Identify which cell holds the provided text, then report its [x, y] central coordinate. 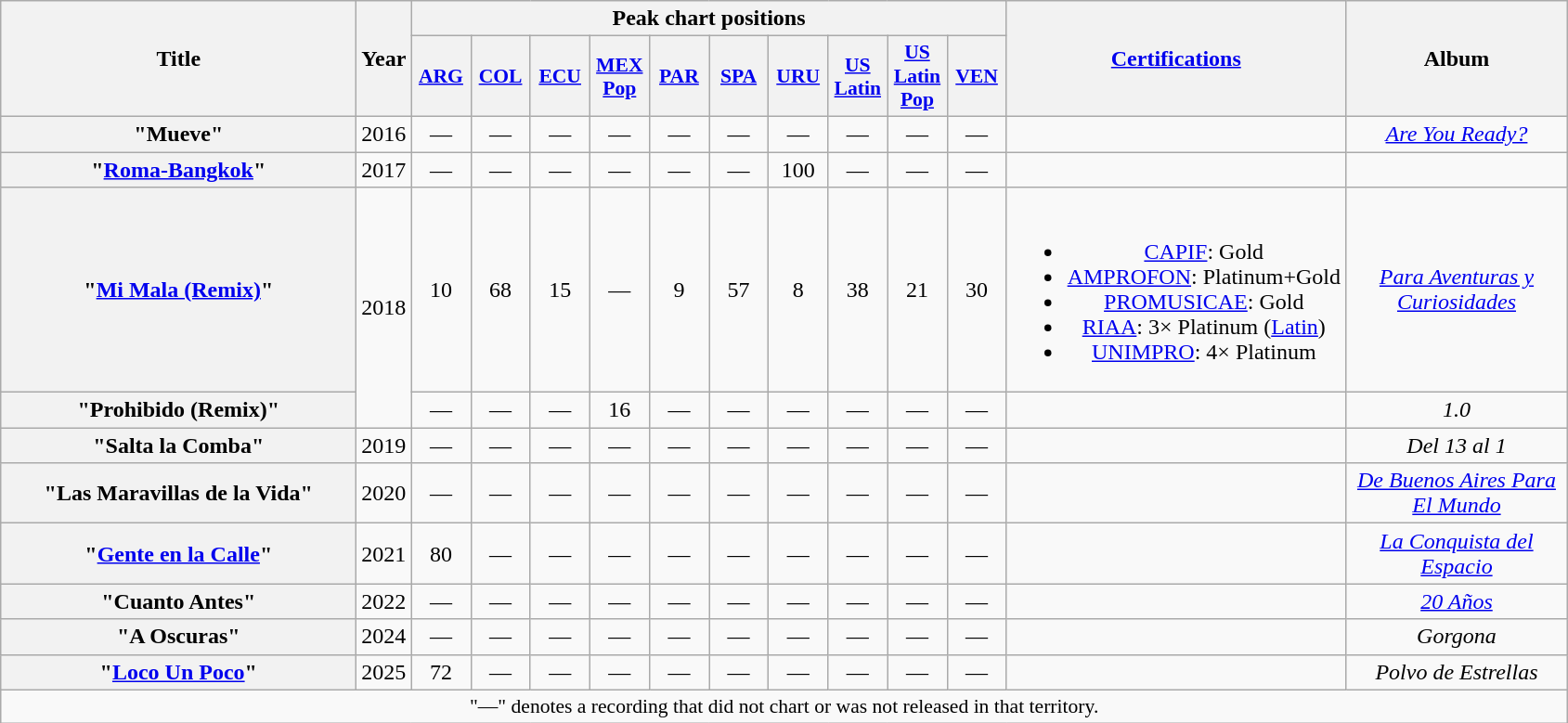
Are You Ready? [1456, 134]
72 [441, 672]
"Mueve" [178, 134]
De Buenos Aires Para El Mundo [1456, 494]
20 Años [1456, 601]
Year [384, 59]
38 [858, 290]
9 [679, 290]
100 [798, 170]
2021 [384, 553]
30 [977, 290]
68 [500, 290]
2018 [384, 308]
"Mi Mala (Remix)" [178, 290]
1.0 [1456, 410]
USLatinPop [917, 76]
2025 [384, 672]
10 [441, 290]
Certifications [1175, 59]
2024 [384, 637]
"—" denotes a recording that did not chart or was not released in that territory. [784, 706]
SPA [739, 76]
Peak chart positions [709, 19]
"Salta la Comba" [178, 445]
"Loco Un Poco" [178, 672]
8 [798, 290]
VEN [977, 76]
21 [917, 290]
Del 13 al 1 [1456, 445]
PAR [679, 76]
URU [798, 76]
CAPIF: GoldAMPROFON: Platinum+GoldPROMUSICAE: GoldRIAA: 3× Platinum (Latin)UNIMPRO: 4× Platinum [1175, 290]
"Gente en la Calle" [178, 553]
Gorgona [1456, 637]
2020 [384, 494]
16 [619, 410]
MEXPop [619, 76]
2017 [384, 170]
"Cuanto Antes" [178, 601]
15 [560, 290]
"Roma-Bangkok" [178, 170]
"Prohibido (Remix)" [178, 410]
2019 [384, 445]
57 [739, 290]
USLatin [858, 76]
ARG [441, 76]
"A Oscuras" [178, 637]
Album [1456, 59]
80 [441, 553]
2022 [384, 601]
Title [178, 59]
"Las Maravillas de la Vida" [178, 494]
ECU [560, 76]
COL [500, 76]
Para Aventuras y Curiosidades [1456, 290]
2016 [384, 134]
La Conquista del Espacio [1456, 553]
Polvo de Estrellas [1456, 672]
